Scan for the cell matching the given text and deliver its [X, Y] coordinate at center. 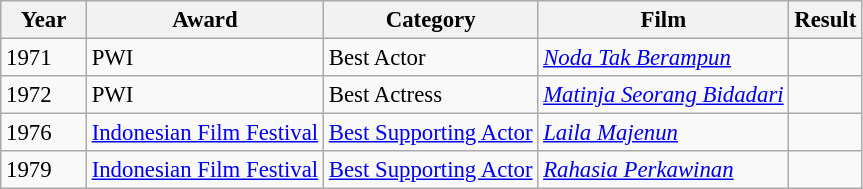
1976 [44, 133]
Film [664, 20]
Award [204, 20]
Best Actress [430, 95]
Noda Tak Berampun [664, 58]
Best Actor [430, 58]
1971 [44, 58]
Year [44, 20]
Laila Majenun [664, 133]
1972 [44, 95]
Result [826, 20]
1979 [44, 170]
Matinja Seorang Bidadari [664, 95]
Rahasia Perkawinan [664, 170]
Category [430, 20]
